Locate the cell with the specified text and output its (x, y) center coordinate. 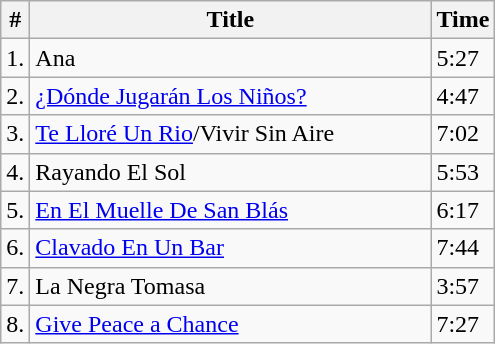
Rayando El Sol (230, 172)
7:02 (463, 134)
7. (16, 286)
Give Peace a Chance (230, 324)
3:57 (463, 286)
4:47 (463, 96)
# (16, 20)
Clavado En Un Bar (230, 248)
5. (16, 210)
4. (16, 172)
8. (16, 324)
3. (16, 134)
Time (463, 20)
Title (230, 20)
5:53 (463, 172)
5:27 (463, 58)
En El Muelle De San Blás (230, 210)
7:44 (463, 248)
La Negra Tomasa (230, 286)
7:27 (463, 324)
6:17 (463, 210)
¿Dónde Jugarán Los Niños? (230, 96)
1. (16, 58)
Te Lloré Un Rio/Vivir Sin Aire (230, 134)
Ana (230, 58)
2. (16, 96)
6. (16, 248)
